Scan for the cell matching the given text and deliver its (x, y) coordinate at center. 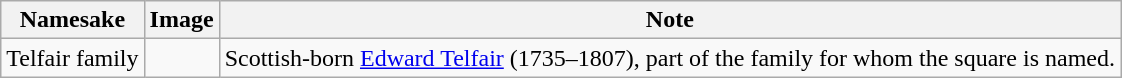
Telfair family (72, 58)
Image (182, 20)
Namesake (72, 20)
Scottish-born Edward Telfair (1735–1807), part of the family for whom the square is named. (670, 58)
Note (670, 20)
